Return (x, y) of the center of cell containing provided text 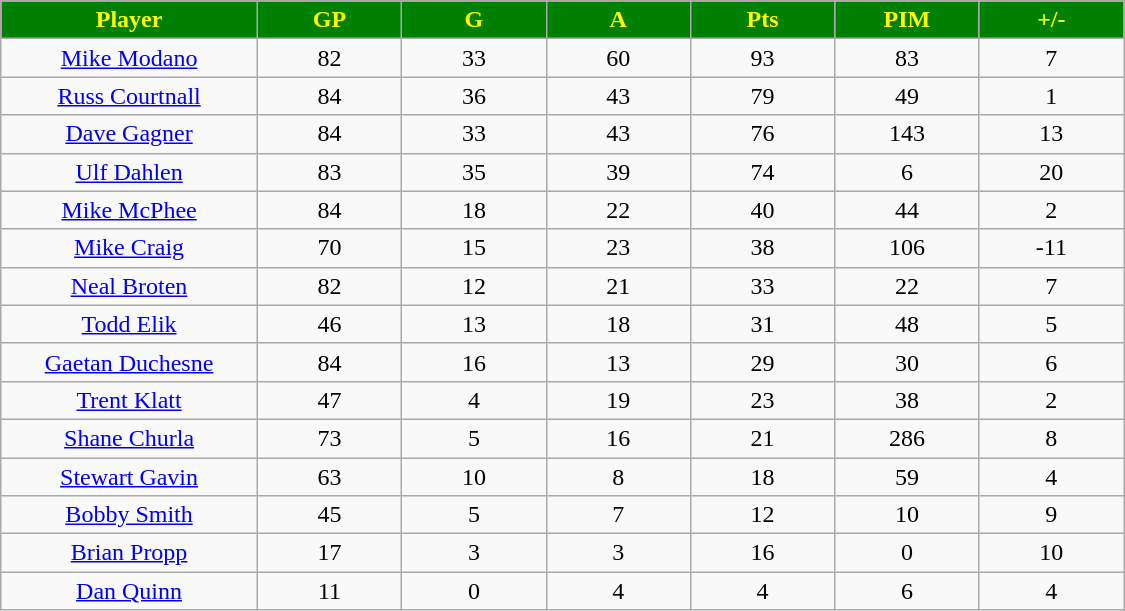
A (618, 20)
Trent Klatt (130, 400)
19 (618, 400)
Gaetan Duchesne (130, 362)
60 (618, 58)
93 (762, 58)
39 (618, 172)
47 (329, 400)
44 (907, 210)
59 (907, 477)
17 (329, 553)
35 (474, 172)
Mike McPhee (130, 210)
9 (1051, 515)
Shane Churla (130, 438)
+/- (1051, 20)
Brian Propp (130, 553)
1 (1051, 96)
Player (130, 20)
-11 (1051, 248)
49 (907, 96)
106 (907, 248)
143 (907, 134)
63 (329, 477)
Todd Elik (130, 324)
Stewart Gavin (130, 477)
Dan Quinn (130, 591)
48 (907, 324)
Pts (762, 20)
76 (762, 134)
Mike Modano (130, 58)
286 (907, 438)
Ulf Dahlen (130, 172)
Mike Craig (130, 248)
15 (474, 248)
Russ Courtnall (130, 96)
Neal Broten (130, 286)
70 (329, 248)
11 (329, 591)
Bobby Smith (130, 515)
31 (762, 324)
74 (762, 172)
20 (1051, 172)
36 (474, 96)
79 (762, 96)
G (474, 20)
Dave Gagner (130, 134)
46 (329, 324)
40 (762, 210)
PIM (907, 20)
29 (762, 362)
GP (329, 20)
45 (329, 515)
30 (907, 362)
73 (329, 438)
